Locate the cell with the specified text and output its (X, Y) center coordinate. 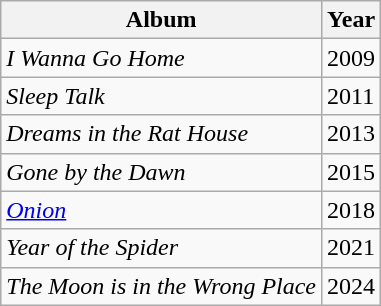
Album (162, 20)
I Wanna Go Home (162, 58)
The Moon is in the Wrong Place (162, 286)
Dreams in the Rat House (162, 134)
2018 (352, 210)
2011 (352, 96)
Year (352, 20)
Year of the Spider (162, 248)
2013 (352, 134)
Gone by the Dawn (162, 172)
2015 (352, 172)
2021 (352, 248)
2009 (352, 58)
Sleep Talk (162, 96)
2024 (352, 286)
Onion (162, 210)
